Determine the (X, Y) coordinate at the center of the cell enclosing the given text.  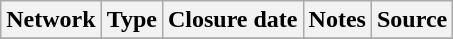
Notes (337, 20)
Network (51, 20)
Closure date (232, 20)
Type (132, 20)
Source (412, 20)
